Extract the (X, Y) coordinate from the center of the cell holding the provided text.  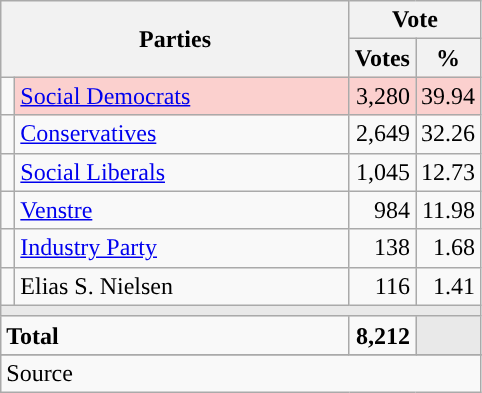
Industry Party (182, 248)
Conservatives (182, 134)
Elias S. Nielsen (182, 286)
3,280 (382, 96)
2,649 (382, 134)
Votes (382, 58)
11.98 (448, 210)
116 (382, 286)
12.73 (448, 172)
1.41 (448, 286)
39.94 (448, 96)
% (448, 58)
8,212 (382, 335)
984 (382, 210)
Parties (176, 39)
32.26 (448, 134)
138 (382, 248)
Social Liberals (182, 172)
Venstre (182, 210)
Vote (414, 20)
Total (176, 335)
1,045 (382, 172)
Social Democrats (182, 96)
1.68 (448, 248)
Source (241, 373)
